Output the [x, y] coordinate of the center of the cell containing the given text.  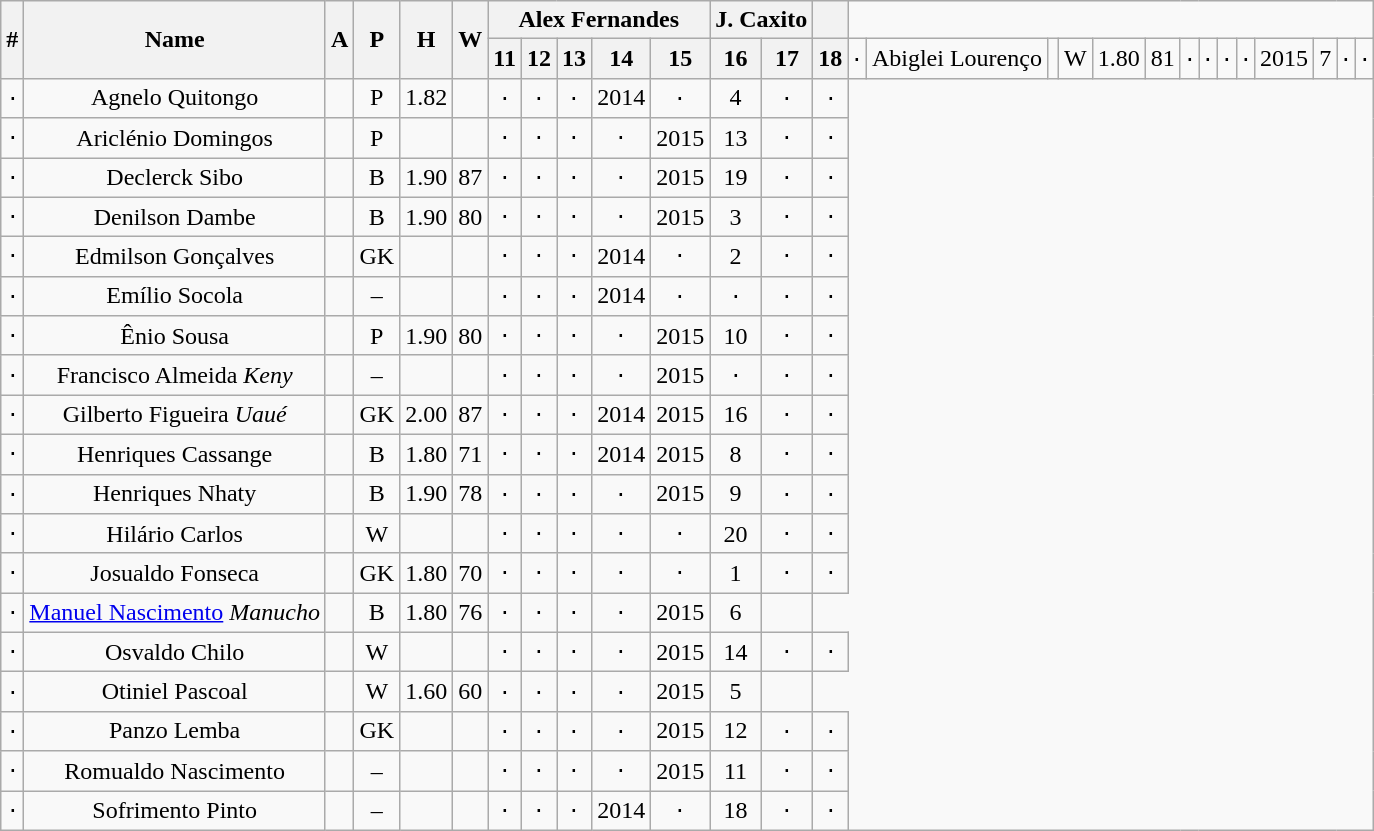
4 [736, 98]
J. Caxito [762, 20]
Name [175, 40]
# [12, 40]
Romualdo Nascimento [175, 771]
2.00 [426, 415]
Henriques Nhaty [175, 494]
17 [787, 59]
Gilberto Figueira Uaué [175, 415]
Francisco Almeida Keny [175, 375]
6 [736, 613]
60 [470, 692]
1.60 [426, 692]
2 [736, 257]
Manuel Nascimento Manucho [175, 613]
70 [470, 573]
Otiniel Pascoal [175, 692]
9 [736, 494]
3 [736, 217]
Hilário Carlos [175, 534]
Ênio Sousa [175, 336]
Declerck Sibo [175, 178]
Sofrimento Pinto [175, 810]
A [339, 40]
Panzo Lemba [175, 731]
78 [470, 494]
Emílio Socola [175, 296]
Denilson Dambe [175, 217]
Alex Fernandes [599, 20]
1 [736, 573]
7 [1326, 59]
81 [1162, 59]
5 [736, 692]
Osvaldo Chilo [175, 652]
1.82 [426, 98]
Edmilson Gonçalves [175, 257]
Ariclénio Domingos [175, 138]
76 [470, 613]
H [426, 40]
19 [736, 178]
Agnelo Quitongo [175, 98]
15 [680, 59]
Henriques Cassange [175, 454]
8 [736, 454]
Abiglei Lourenço [956, 59]
10 [736, 336]
Josualdo Fonseca [175, 573]
20 [736, 534]
71 [470, 454]
